Scan for the cell matching the given text and deliver its [X, Y] coordinate at center. 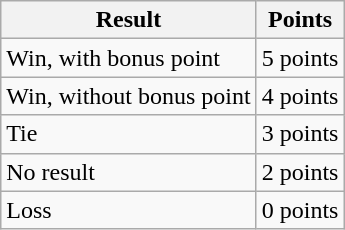
2 points [300, 172]
3 points [300, 134]
Win, with bonus point [128, 58]
Win, without bonus point [128, 96]
Points [300, 20]
Loss [128, 210]
0 points [300, 210]
4 points [300, 96]
5 points [300, 58]
No result [128, 172]
Result [128, 20]
Tie [128, 134]
